Locate the cell with the specified text and output its (x, y) center coordinate. 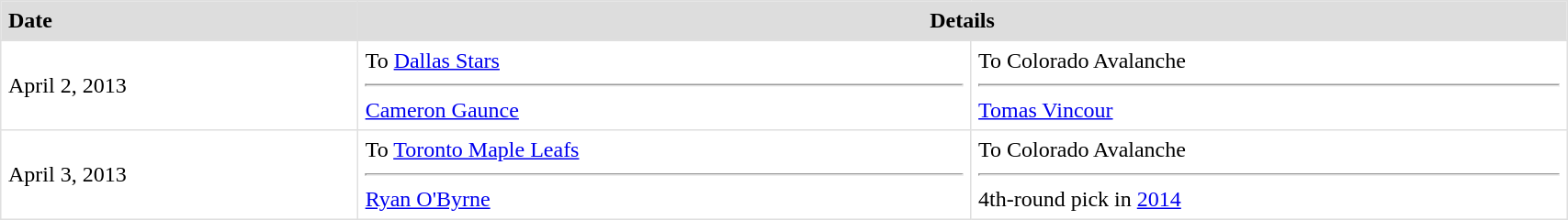
April 2, 2013 (180, 85)
April 3, 2013 (180, 175)
Date (180, 21)
To Dallas Stars Cameron Gaunce (663, 85)
To Colorado Avalanche Tomas Vincour (1269, 85)
To Toronto Maple Leafs Ryan O'Byrne (663, 175)
To Colorado Avalanche 4th-round pick in 2014 (1269, 175)
Details (962, 21)
